Detect which cell encompasses the target text, then output its [x, y] center coordinate. 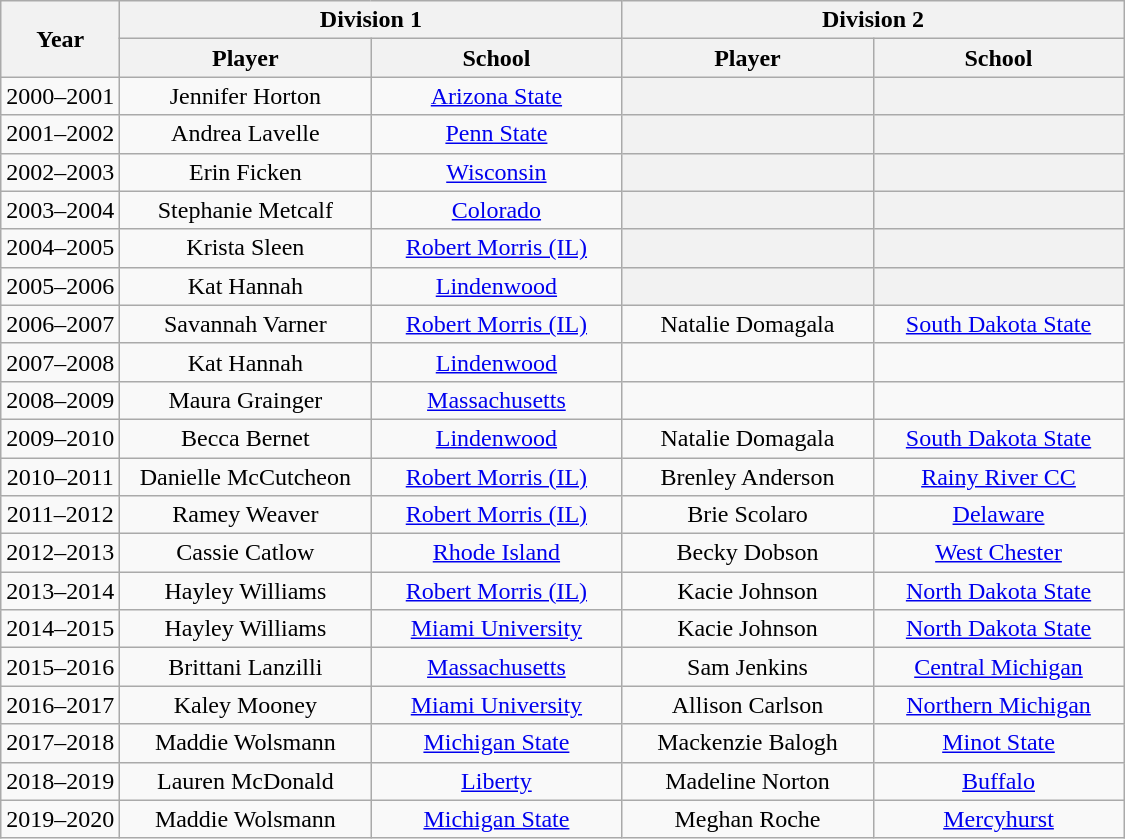
Brie Scolaro [748, 515]
Division 1 [371, 20]
Rhode Island [496, 553]
Ramey Weaver [246, 515]
Savannah Varner [246, 324]
Brittani Lanzilli [246, 667]
Mercyhurst [998, 819]
2010–2011 [60, 477]
Year [60, 39]
Lauren McDonald [246, 781]
2007–2008 [60, 362]
Allison Carlson [748, 705]
Liberty [496, 781]
Arizona State [496, 96]
Erin Ficken [246, 172]
2001–2002 [60, 134]
Becky Dobson [748, 553]
Kaley Mooney [246, 705]
Andrea Lavelle [246, 134]
2008–2009 [60, 400]
Penn State [496, 134]
Minot State [998, 743]
2015–2016 [60, 667]
Northern Michigan [998, 705]
2009–2010 [60, 438]
Sam Jenkins [748, 667]
2005–2006 [60, 286]
Brenley Anderson [748, 477]
Mackenzie Balogh [748, 743]
Maura Grainger [246, 400]
2017–2018 [60, 743]
Krista Sleen [246, 248]
Becca Bernet [246, 438]
Meghan Roche [748, 819]
2019–2020 [60, 819]
Madeline Norton [748, 781]
West Chester [998, 553]
Jennifer Horton [246, 96]
Delaware [998, 515]
2014–2015 [60, 629]
2004–2005 [60, 248]
2006–2007 [60, 324]
Division 2 [873, 20]
2003–2004 [60, 210]
Cassie Catlow [246, 553]
Central Michigan [998, 667]
Stephanie Metcalf [246, 210]
Colorado [496, 210]
2013–2014 [60, 591]
2011–2012 [60, 515]
Buffalo [998, 781]
2016–2017 [60, 705]
2012–2013 [60, 553]
Danielle McCutcheon [246, 477]
Rainy River CC [998, 477]
2000–2001 [60, 96]
2002–2003 [60, 172]
2018–2019 [60, 781]
Wisconsin [496, 172]
